Output the [X, Y] coordinate of the center of the cell containing the given text.  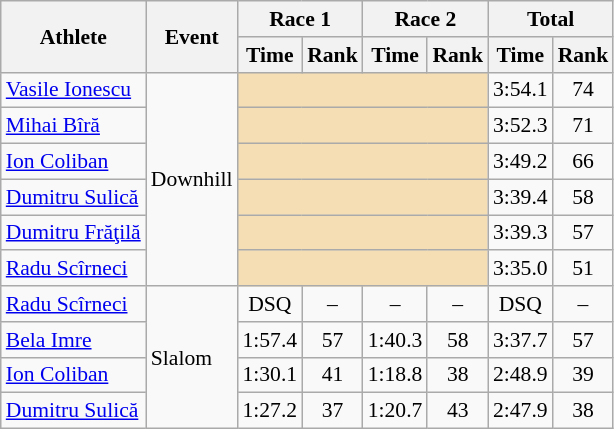
1:18.8 [396, 375]
3:39.4 [520, 197]
74 [584, 90]
Race 2 [426, 19]
66 [584, 162]
1:57.4 [270, 340]
Race 1 [300, 19]
Athlete [74, 36]
3:39.3 [520, 233]
3:37.7 [520, 340]
Dumitru Frăţilă [74, 233]
3:52.3 [520, 126]
Downhill [192, 179]
51 [584, 269]
41 [332, 375]
3:49.2 [520, 162]
Mihai Bîră [74, 126]
1:27.2 [270, 411]
39 [584, 375]
2:47.9 [520, 411]
Slalom [192, 357]
Total [550, 19]
3:54.1 [520, 90]
1:30.1 [270, 375]
71 [584, 126]
Event [192, 36]
43 [458, 411]
Bela Imre [74, 340]
Vasile Ionescu [74, 90]
1:20.7 [396, 411]
3:35.0 [520, 269]
1:40.3 [396, 340]
37 [332, 411]
2:48.9 [520, 375]
